Return (x, y) of the center of cell containing provided text 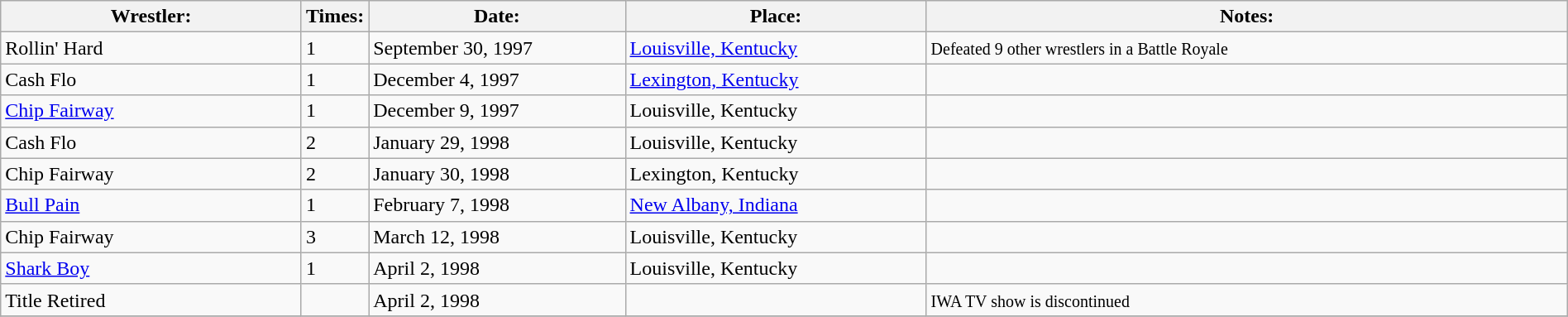
3 (334, 237)
New Albany, Indiana (776, 205)
Rollin' Hard (151, 48)
Place: (776, 17)
IWA TV show is discontinued (1247, 300)
Bull Pain (151, 205)
Notes: (1247, 17)
March 12, 1998 (497, 237)
Wrestler: (151, 17)
January 29, 1998 (497, 142)
January 30, 1998 (497, 174)
February 7, 1998 (497, 205)
Title Retired (151, 300)
Shark Boy (151, 268)
Date: (497, 17)
Times: (334, 17)
December 9, 1997 (497, 111)
December 4, 1997 (497, 79)
September 30, 1997 (497, 48)
Defeated 9 other wrestlers in a Battle Royale (1247, 48)
